For the text-containing cell, return its midpoint in [x, y] coordinate format. 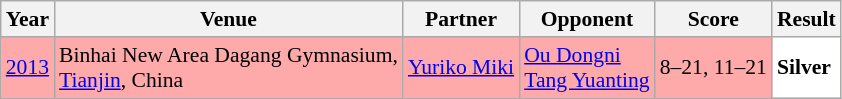
Ou Dongni Tang Yuanting [587, 68]
Yuriko Miki [461, 68]
Partner [461, 19]
Year [28, 19]
Opponent [587, 19]
Venue [228, 19]
8–21, 11–21 [714, 68]
Result [806, 19]
Score [714, 19]
Silver [806, 68]
Binhai New Area Dagang Gymnasium,Tianjin, China [228, 68]
2013 [28, 68]
